Return (X, Y) of the center of cell containing provided text 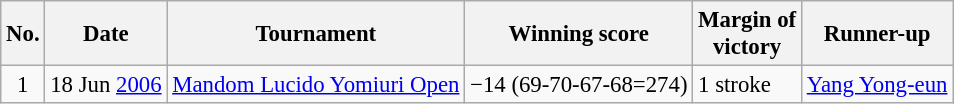
1 (23, 85)
Mandom Lucido Yomiuri Open (316, 85)
Yang Yong-eun (876, 85)
No. (23, 34)
Winning score (579, 34)
Runner-up (876, 34)
Tournament (316, 34)
Date (106, 34)
Margin ofvictory (748, 34)
1 stroke (748, 85)
18 Jun 2006 (106, 85)
−14 (69-70-67-68=274) (579, 85)
